Detect which cell encompasses the target text, then output its (X, Y) center coordinate. 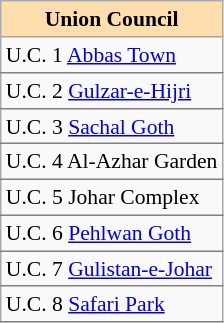
U.C. 4 Al-Azhar Garden (112, 162)
U.C. 1 Abbas Town (112, 55)
U.C. 2 Gulzar-e-Hijri (112, 91)
U.C. 5 Johar Complex (112, 197)
U.C. 3 Sachal Goth (112, 126)
U.C. 7 Gulistan-e-Johar (112, 269)
U.C. 8 Safari Park (112, 304)
U.C. 6 Pehlwan Goth (112, 233)
Union Council (112, 19)
